Provide the [x, y] coordinate of the cell's center where the given text is located.  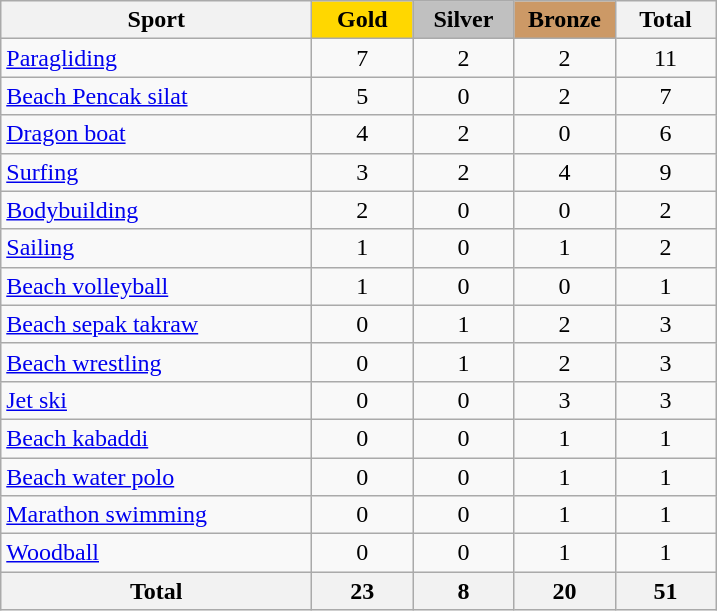
Surfing [156, 172]
11 [666, 58]
Beach kabaddi [156, 438]
6 [666, 134]
Beach wrestling [156, 362]
Silver [464, 20]
Beach volleyball [156, 286]
5 [362, 96]
Beach sepak takraw [156, 324]
51 [666, 591]
Marathon swimming [156, 515]
Beach Pencak silat [156, 96]
8 [464, 591]
Dragon boat [156, 134]
Woodball [156, 553]
Gold [362, 20]
9 [666, 172]
Paragliding [156, 58]
Sport [156, 20]
Beach water polo [156, 477]
Jet ski [156, 400]
Bronze [564, 20]
20 [564, 591]
Sailing [156, 248]
23 [362, 591]
Bodybuilding [156, 210]
